Provide the [x, y] coordinate of the cell's center where the given text is located.  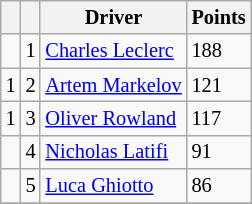
Driver [113, 17]
Points [219, 17]
Luca Ghiotto [113, 186]
3 [31, 118]
Oliver Rowland [113, 118]
2 [31, 85]
121 [219, 85]
Charles Leclerc [113, 51]
Artem Markelov [113, 85]
4 [31, 152]
188 [219, 51]
5 [31, 186]
117 [219, 118]
91 [219, 152]
Nicholas Latifi [113, 152]
86 [219, 186]
